Extract the [x, y] coordinate from the center of the cell holding the provided text.  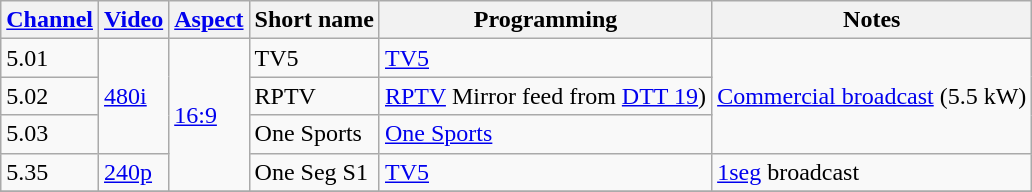
5.02 [50, 96]
Aspect [209, 20]
1seg broadcast [872, 172]
5.35 [50, 172]
Programming [545, 20]
5.01 [50, 58]
5.03 [50, 134]
RPTV Mirror feed from DTT 19) [545, 96]
480i [134, 96]
Video [134, 20]
Commercial broadcast (5.5 kW) [872, 96]
16:9 [209, 115]
Short name [314, 20]
One Seg S1 [314, 172]
Channel [50, 20]
240p [134, 172]
RPTV [314, 96]
Notes [872, 20]
